Scan for the cell matching the given text and deliver its (X, Y) coordinate at center. 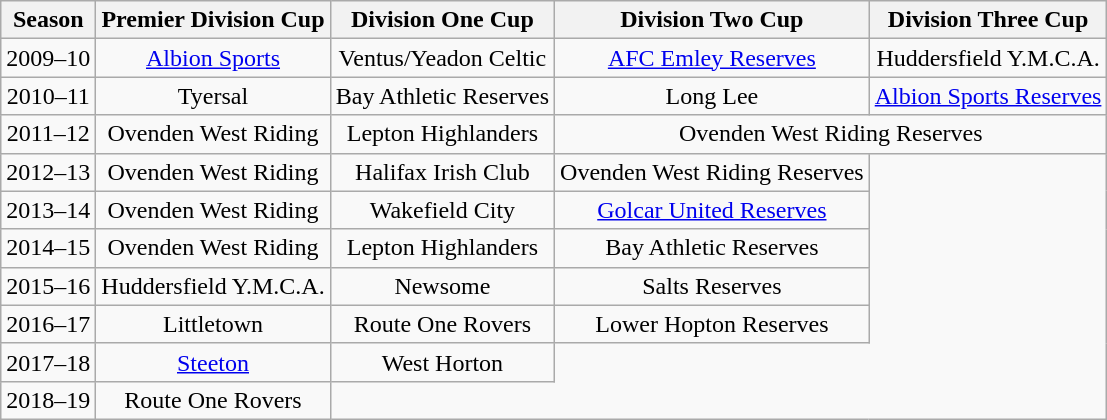
2011–12 (48, 134)
2016–17 (48, 324)
Littletown (213, 324)
2017–18 (48, 362)
2018–19 (48, 400)
2013–14 (48, 210)
Albion Sports Reserves (988, 96)
2009–10 (48, 58)
Division Two Cup (712, 20)
2015–16 (48, 286)
2010–11 (48, 96)
Salts Reserves (712, 286)
Albion Sports (213, 58)
Division Three Cup (988, 20)
Newsome (442, 286)
Tyersal (213, 96)
Steeton (213, 362)
AFC Emley Reserves (712, 58)
West Horton (442, 362)
Long Lee (712, 96)
Ventus/Yeadon Celtic (442, 58)
Golcar United Reserves (712, 210)
Lower Hopton Reserves (712, 324)
2014–15 (48, 248)
Division One Cup (442, 20)
Wakefield City (442, 210)
Season (48, 20)
Premier Division Cup (213, 20)
Halifax Irish Club (442, 172)
2012–13 (48, 172)
